Identify which cell holds the provided text, then report its [x, y] central coordinate. 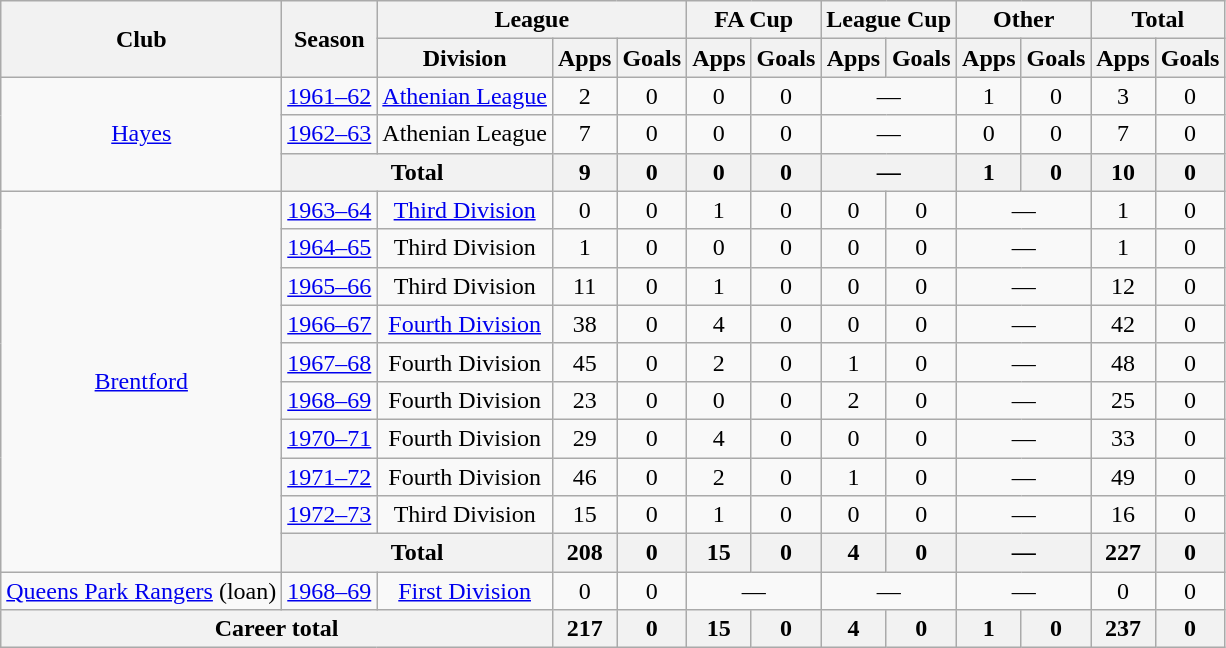
Division [465, 58]
1964–65 [330, 248]
Season [330, 39]
First Division [465, 591]
Career total [277, 629]
Queens Park Rangers (loan) [142, 591]
217 [584, 629]
23 [584, 400]
1972–73 [330, 515]
42 [1123, 324]
League Cup [889, 20]
16 [1123, 515]
Club [142, 39]
1970–71 [330, 438]
38 [584, 324]
46 [584, 477]
3 [1123, 96]
49 [1123, 477]
10 [1123, 172]
1965–66 [330, 286]
FA Cup [754, 20]
11 [584, 286]
1966–67 [330, 324]
1961–62 [330, 96]
1971–72 [330, 477]
208 [584, 553]
25 [1123, 400]
33 [1123, 438]
237 [1123, 629]
1967–68 [330, 362]
Other [1024, 20]
227 [1123, 553]
1963–64 [330, 210]
9 [584, 172]
45 [584, 362]
48 [1123, 362]
12 [1123, 286]
League [532, 20]
Brentford [142, 382]
Hayes [142, 134]
29 [584, 438]
1962–63 [330, 134]
